Provide the (x, y) coordinate of the cell's center where the given text is located.  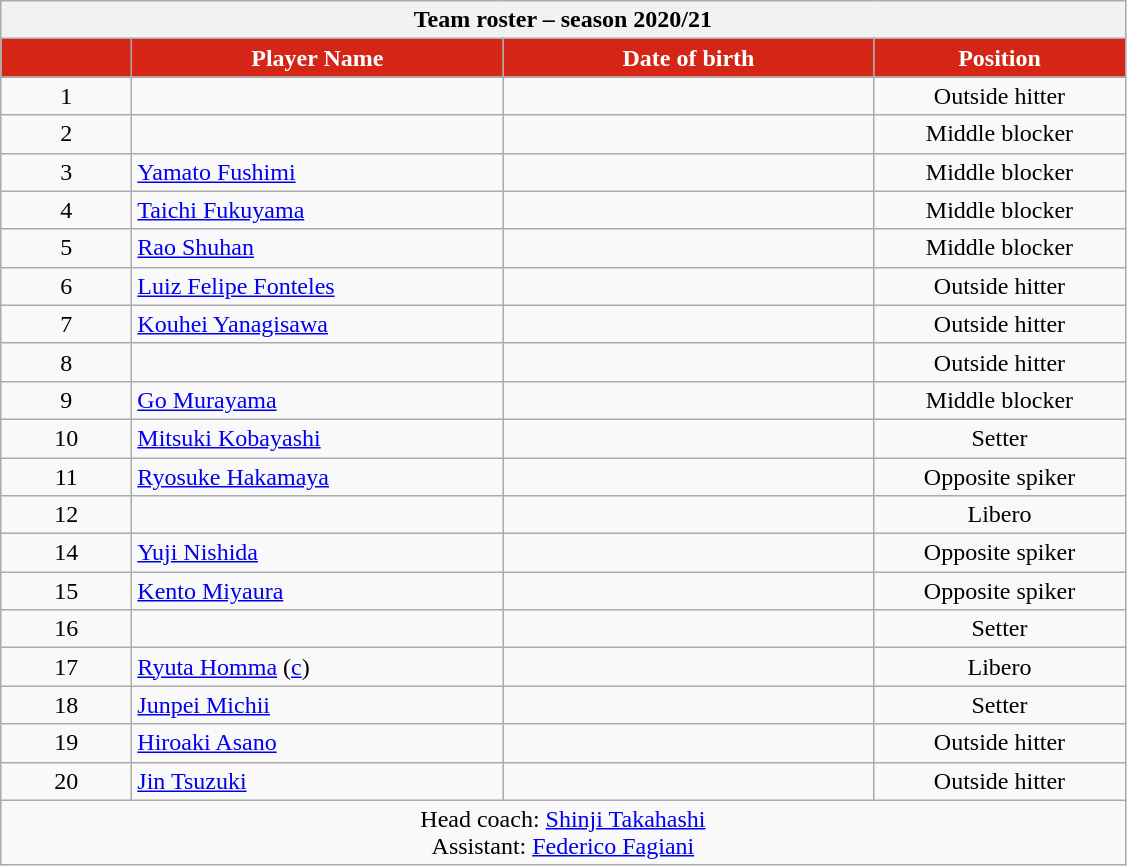
11 (66, 477)
19 (66, 743)
Yuji Nishida (318, 553)
Rao Shuhan (318, 248)
Luiz Felipe Fonteles (318, 286)
1 (66, 96)
Kento Miyaura (318, 591)
Ryuta Homma (c) (318, 667)
Taichi Fukuyama (318, 210)
Date of birth (688, 58)
Position (1000, 58)
3 (66, 172)
Head coach: Shinji TakahashiAssistant: Federico Fagiani (563, 832)
12 (66, 515)
5 (66, 248)
4 (66, 210)
15 (66, 591)
6 (66, 286)
16 (66, 629)
Player Name (318, 58)
2 (66, 134)
7 (66, 324)
Ryosuke Hakamaya (318, 477)
17 (66, 667)
8 (66, 362)
20 (66, 781)
Yamato Fushimi (318, 172)
Mitsuki Kobayashi (318, 438)
Team roster – season 2020/21 (563, 20)
Jin Tsuzuki (318, 781)
Hiroaki Asano (318, 743)
14 (66, 553)
Go Murayama (318, 400)
18 (66, 705)
9 (66, 400)
Kouhei Yanagisawa (318, 324)
10 (66, 438)
Junpei Michii (318, 705)
